Return the [x, y] coordinate for the center point of the cell that contains the specified text.  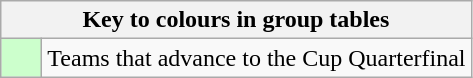
Key to colours in group tables [236, 20]
Teams that advance to the Cup Quarterfinal [256, 58]
